Search for the cell housing the specified text and yield its (X, Y) center coordinate. 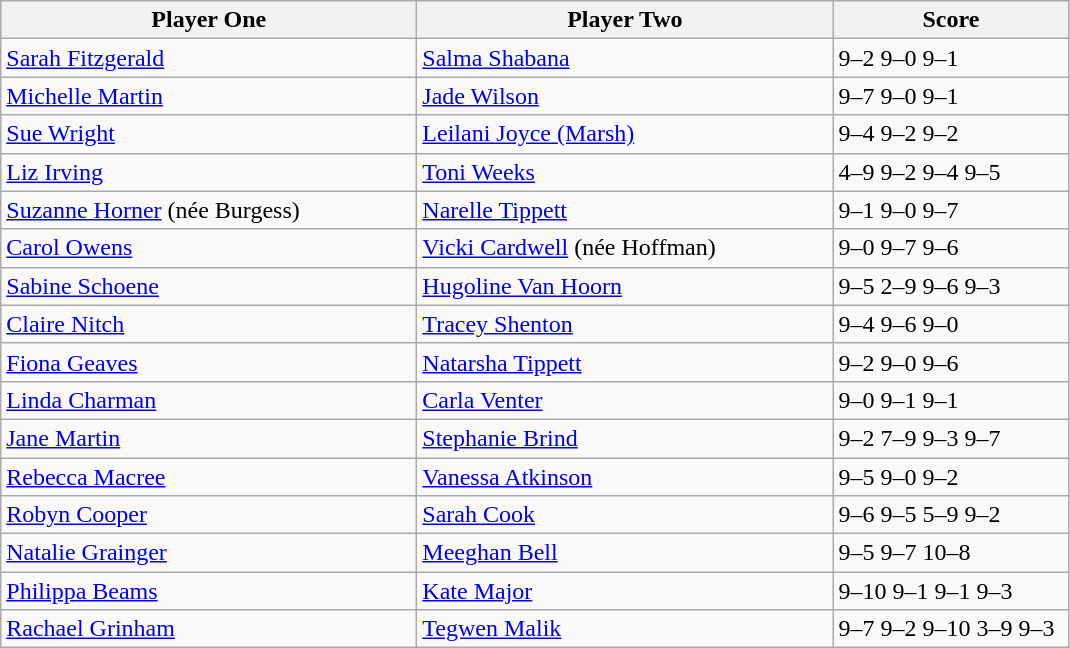
Vanessa Atkinson (625, 477)
Suzanne Horner (née Burgess) (209, 210)
Carla Venter (625, 400)
Leilani Joyce (Marsh) (625, 134)
Jade Wilson (625, 96)
Player Two (625, 20)
Tracey Shenton (625, 324)
9–4 9–2 9–2 (951, 134)
Natalie Grainger (209, 553)
Sue Wright (209, 134)
Sarah Cook (625, 515)
Carol Owens (209, 248)
Hugoline Van Hoorn (625, 286)
9–2 9–0 9–1 (951, 58)
Liz Irving (209, 172)
Salma Shabana (625, 58)
Robyn Cooper (209, 515)
Player One (209, 20)
Kate Major (625, 591)
9–2 9–0 9–6 (951, 362)
9–5 2–9 9–6 9–3 (951, 286)
9–10 9–1 9–1 9–3 (951, 591)
Score (951, 20)
Jane Martin (209, 438)
Claire Nitch (209, 324)
9–6 9–5 5–9 9–2 (951, 515)
9–0 9–1 9–1 (951, 400)
Sarah Fitzgerald (209, 58)
9–2 7–9 9–3 9–7 (951, 438)
Meeghan Bell (625, 553)
Vicki Cardwell (née Hoffman) (625, 248)
Rebecca Macree (209, 477)
Tegwen Malik (625, 629)
9–0 9–7 9–6 (951, 248)
9–7 9–0 9–1 (951, 96)
9–1 9–0 9–7 (951, 210)
9–5 9–0 9–2 (951, 477)
Rachael Grinham (209, 629)
Philippa Beams (209, 591)
4–9 9–2 9–4 9–5 (951, 172)
Michelle Martin (209, 96)
9–7 9–2 9–10 3–9 9–3 (951, 629)
Fiona Geaves (209, 362)
Toni Weeks (625, 172)
9–4 9–6 9–0 (951, 324)
Stephanie Brind (625, 438)
Narelle Tippett (625, 210)
Linda Charman (209, 400)
Sabine Schoene (209, 286)
9–5 9–7 10–8 (951, 553)
Natarsha Tippett (625, 362)
